Capture the cell that displays the provided text and extract its (x, y) central coordinate. 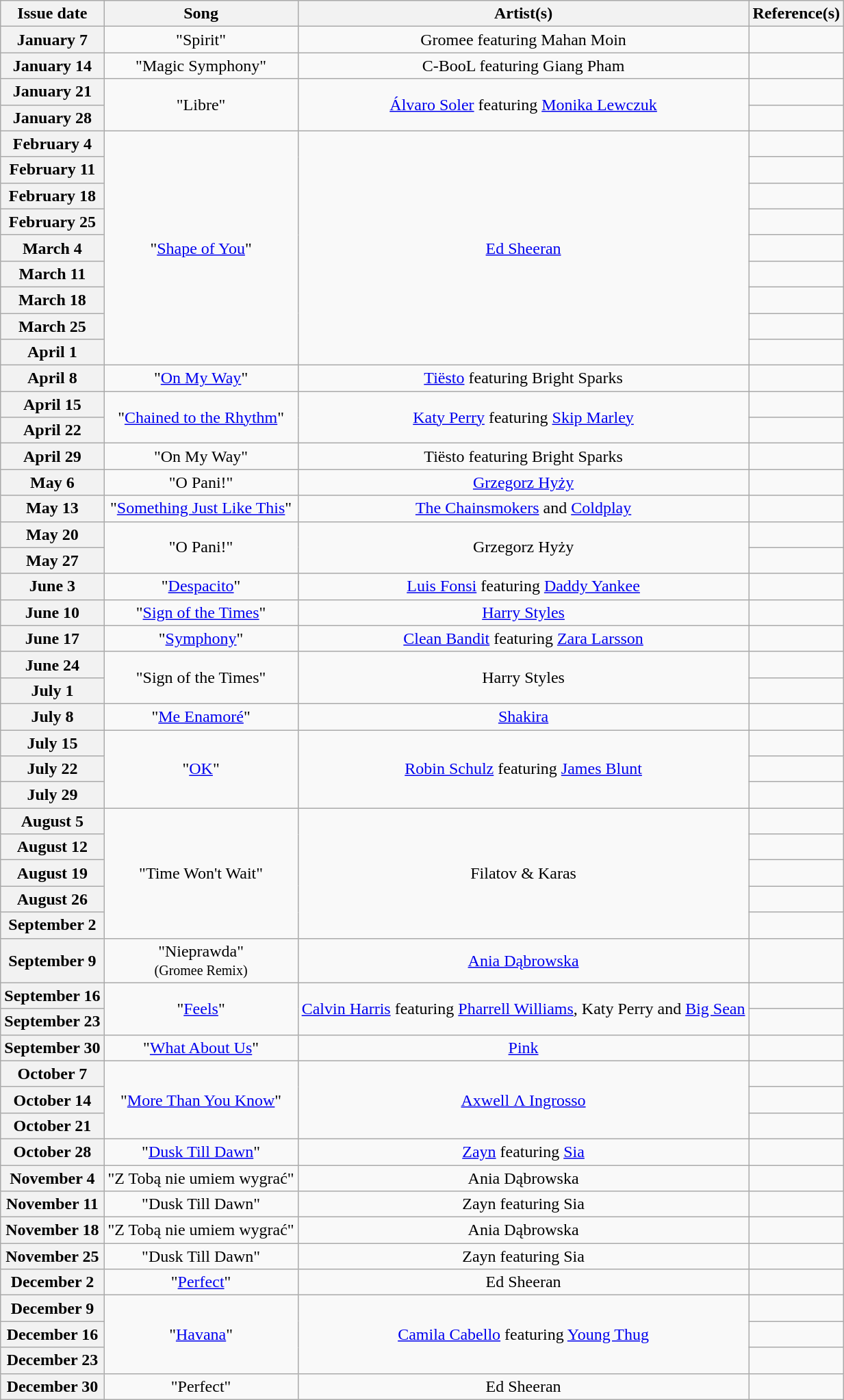
October 7 (52, 1074)
C-BooL featuring Giang Pham (523, 66)
January 21 (52, 92)
"Chained to the Rhythm" (201, 417)
"More Than You Know" (201, 1100)
September 2 (52, 925)
August 26 (52, 899)
March 11 (52, 274)
February 25 (52, 222)
July 15 (52, 742)
Shakira (523, 716)
July 1 (52, 690)
"Magic Symphony" (201, 66)
Axwell Λ Ingrosso (523, 1100)
"Havana" (201, 1334)
June 17 (52, 638)
October 21 (52, 1126)
Robin Schulz featuring James Blunt (523, 768)
Artist(s) (523, 14)
September 23 (52, 1022)
Calvin Harris featuring Pharrell Williams, Katy Perry and Big Sean (523, 1009)
January 14 (52, 66)
Camila Cabello featuring Young Thug (523, 1334)
November 11 (52, 1204)
December 9 (52, 1308)
March 25 (52, 326)
April 8 (52, 378)
July 8 (52, 716)
July 29 (52, 795)
April 29 (52, 456)
September 9 (52, 961)
"Feels" (201, 1009)
May 20 (52, 534)
Song (201, 14)
August 12 (52, 847)
February 4 (52, 144)
December 2 (52, 1282)
July 22 (52, 769)
Gromee featuring Mahan Moin (523, 40)
October 14 (52, 1100)
"Time Won't Wait" (201, 873)
December 30 (52, 1386)
Filatov & Karas (523, 873)
November 4 (52, 1178)
November 25 (52, 1256)
June 3 (52, 586)
February 11 (52, 170)
"Despacito" (201, 586)
The Chainsmokers and Coldplay (523, 508)
April 22 (52, 430)
"Spirit" (201, 40)
Clean Bandit featuring Zara Larsson (523, 638)
"Me Enamoré" (201, 716)
May 27 (52, 560)
"Libre" (201, 105)
June 24 (52, 664)
October 28 (52, 1152)
January 7 (52, 40)
September 30 (52, 1048)
"Nieprawda"(Gromee Remix) (201, 961)
"OK" (201, 768)
April 1 (52, 352)
March 18 (52, 300)
February 18 (52, 196)
Issue date (52, 14)
"Something Just Like This" (201, 508)
Pink (523, 1048)
"Shape of You" (201, 248)
September 16 (52, 996)
"Symphony" (201, 638)
March 4 (52, 248)
May 13 (52, 508)
Álvaro Soler featuring Monika Lewczuk (523, 105)
May 6 (52, 482)
Luis Fonsi featuring Daddy Yankee (523, 586)
"What About Us" (201, 1048)
April 15 (52, 404)
June 10 (52, 612)
December 23 (52, 1360)
Reference(s) (797, 14)
January 28 (52, 118)
August 19 (52, 873)
December 16 (52, 1334)
Katy Perry featuring Skip Marley (523, 417)
November 18 (52, 1230)
August 5 (52, 821)
